From the cell containing the given text, extract its center point as [x, y] coordinate. 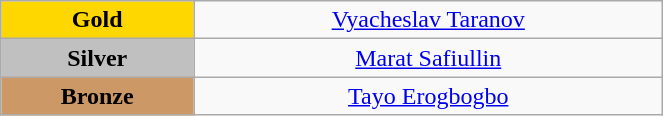
Gold [98, 20]
Vyacheslav Taranov [428, 20]
Marat Safiullin [428, 58]
Silver [98, 58]
Tayo Erogbogbo [428, 96]
Bronze [98, 96]
